Capture the cell that displays the provided text and extract its [X, Y] central coordinate. 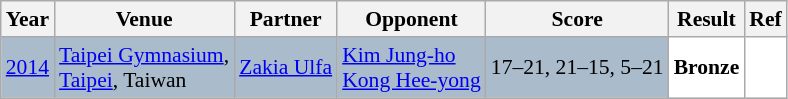
Zakia Ulfa [286, 68]
Opponent [412, 19]
2014 [28, 68]
Kim Jung-ho Kong Hee-yong [412, 68]
Bronze [707, 68]
Year [28, 19]
17–21, 21–15, 5–21 [578, 68]
Partner [286, 19]
Venue [144, 19]
Ref [765, 19]
Result [707, 19]
Score [578, 19]
Taipei Gymnasium,Taipei, Taiwan [144, 68]
